Determine the [X, Y] coordinate at the center of the cell enclosing the given text.  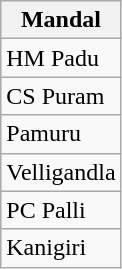
PC Palli [61, 210]
Mandal [61, 20]
CS Puram [61, 96]
Pamuru [61, 134]
HM Padu [61, 58]
Velligandla [61, 172]
Kanigiri [61, 248]
